Provide the [x, y] coordinate of the cell's center where the given text is located.  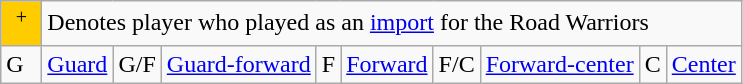
F/C [456, 64]
F [328, 64]
Guard [78, 64]
Forward [387, 64]
Denotes player who played as an import for the Road Warriors [392, 24]
Guard-forward [238, 64]
G/F [137, 64]
Forward-center [560, 64]
C [652, 64]
Center [704, 64]
+ [22, 24]
G [22, 64]
